Find where the given text appears and provide that cell's center as [X, Y] coordinate. 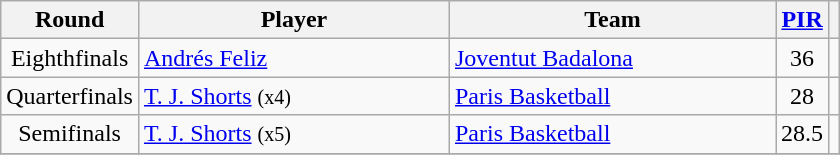
Joventut Badalona [612, 58]
PIR [802, 20]
Semifinals [70, 134]
Player [294, 20]
Eighthfinals [70, 58]
28.5 [802, 134]
Team [612, 20]
T. J. Shorts (x4) [294, 96]
T. J. Shorts (x5) [294, 134]
Round [70, 20]
36 [802, 58]
Quarterfinals [70, 96]
Andrés Feliz [294, 58]
28 [802, 96]
